Search for the cell housing the specified text and yield its (x, y) center coordinate. 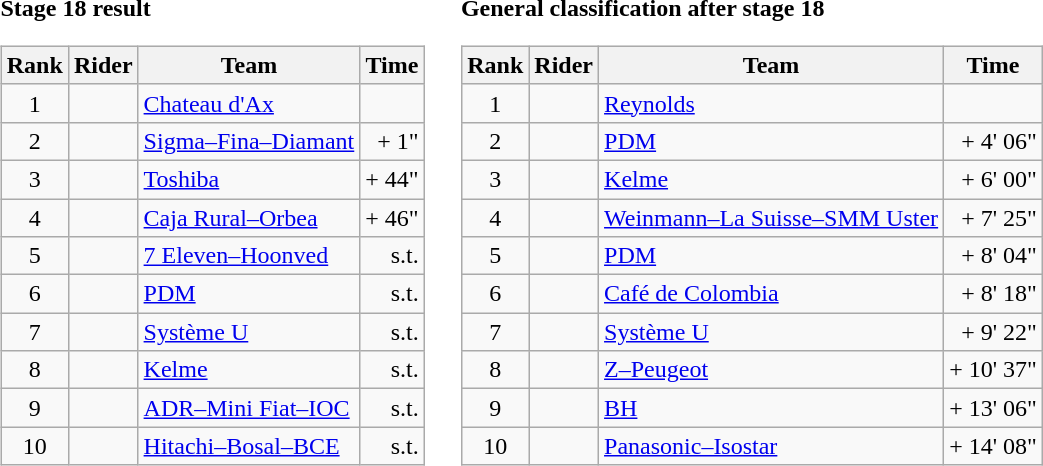
+ 8' 04" (994, 256)
+ 9' 22" (994, 332)
+ 7' 25" (994, 217)
+ 44" (392, 179)
+ 6' 00" (994, 179)
Weinmann–La Suisse–SMM Uster (772, 217)
Reynolds (772, 103)
Chateau d'Ax (249, 103)
7 Eleven–Hoonved (249, 256)
+ 13' 06" (994, 408)
Café de Colombia (772, 294)
Hitachi–Bosal–BCE (249, 446)
Toshiba (249, 179)
+ 14' 08" (994, 446)
BH (772, 408)
Panasonic–Isostar (772, 446)
Sigma–Fina–Diamant (249, 141)
+ 8' 18" (994, 294)
ADR–Mini Fiat–IOC (249, 408)
Z–Peugeot (772, 370)
+ 46" (392, 217)
+ 1" (392, 141)
+ 10' 37" (994, 370)
+ 4' 06" (994, 141)
Caja Rural–Orbea (249, 217)
